Extract the [x, y] coordinate from the center of the cell holding the provided text.  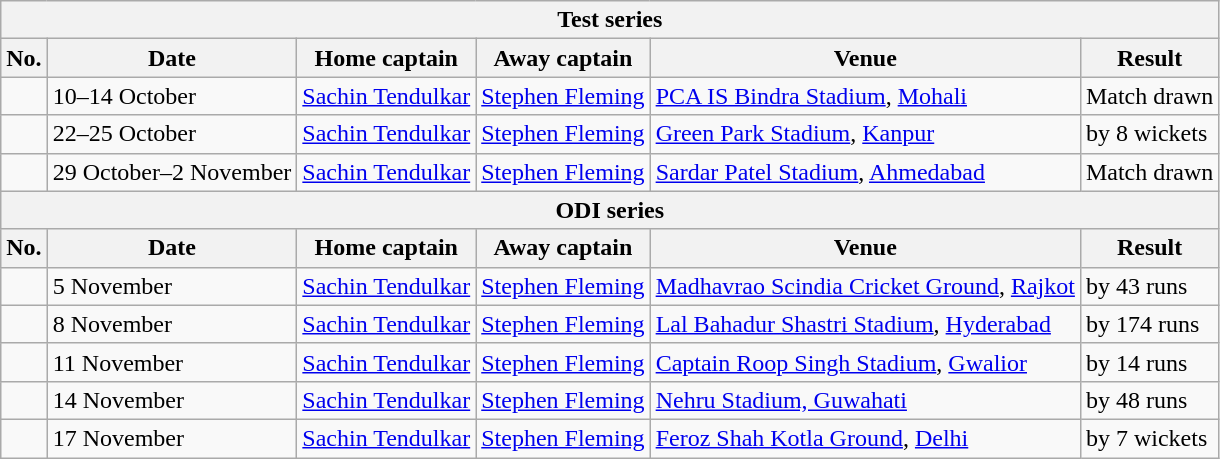
10–14 October [172, 96]
8 November [172, 324]
PCA IS Bindra Stadium, Mohali [865, 96]
by 14 runs [1149, 362]
Green Park Stadium, Kanpur [865, 134]
Sardar Patel Stadium, Ahmedabad [865, 172]
22–25 October [172, 134]
Captain Roop Singh Stadium, Gwalior [865, 362]
by 7 wickets [1149, 438]
5 November [172, 286]
Feroz Shah Kotla Ground, Delhi [865, 438]
Madhavrao Scindia Cricket Ground, Rajkot [865, 286]
17 November [172, 438]
by 43 runs [1149, 286]
by 48 runs [1149, 400]
Test series [610, 20]
by 8 wickets [1149, 134]
by 174 runs [1149, 324]
ODI series [610, 210]
Nehru Stadium, Guwahati [865, 400]
11 November [172, 362]
Lal Bahadur Shastri Stadium, Hyderabad [865, 324]
29 October–2 November [172, 172]
14 November [172, 400]
